Identify which cell holds the provided text, then report its [X, Y] central coordinate. 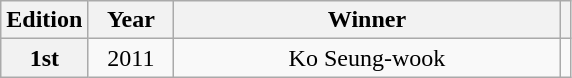
Ko Seung-wook [367, 58]
Edition [44, 20]
1st [44, 58]
Winner [367, 20]
2011 [131, 58]
Year [131, 20]
